Search for the cell housing the specified text and yield its [X, Y] center coordinate. 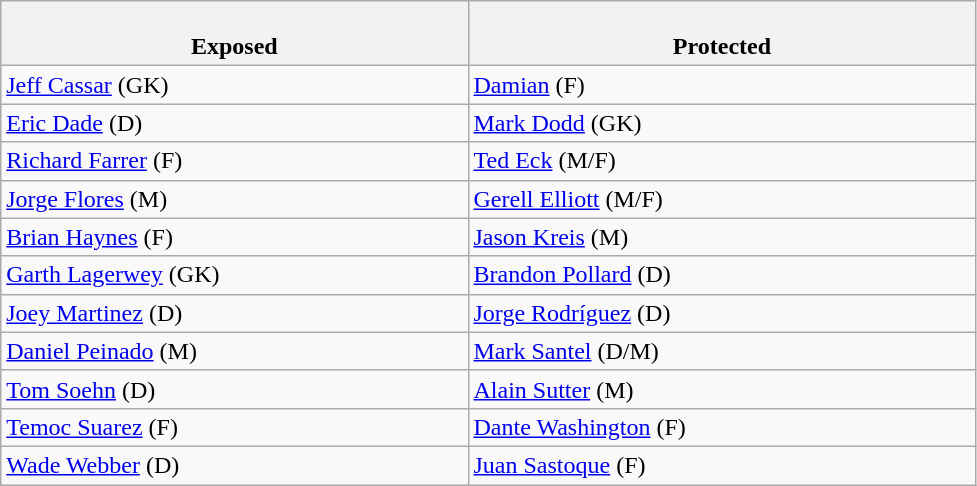
Ted Eck (M/F) [722, 161]
Jason Kreis (M) [722, 237]
Dante Washington (F) [722, 427]
Eric Dade (D) [234, 123]
Daniel Peinado (M) [234, 351]
Exposed [234, 34]
Mark Dodd (GK) [722, 123]
Jorge Rodríguez (D) [722, 313]
Jeff Cassar (GK) [234, 85]
Garth Lagerwey (GK) [234, 275]
Wade Webber (D) [234, 465]
Damian (F) [722, 85]
Joey Martinez (D) [234, 313]
Juan Sastoque (F) [722, 465]
Protected [722, 34]
Alain Sutter (M) [722, 389]
Gerell Elliott (M/F) [722, 199]
Brian Haynes (F) [234, 237]
Jorge Flores (M) [234, 199]
Richard Farrer (F) [234, 161]
Tom Soehn (D) [234, 389]
Mark Santel (D/M) [722, 351]
Brandon Pollard (D) [722, 275]
Temoc Suarez (F) [234, 427]
